Identify which cell holds the provided text, then report its (X, Y) central coordinate. 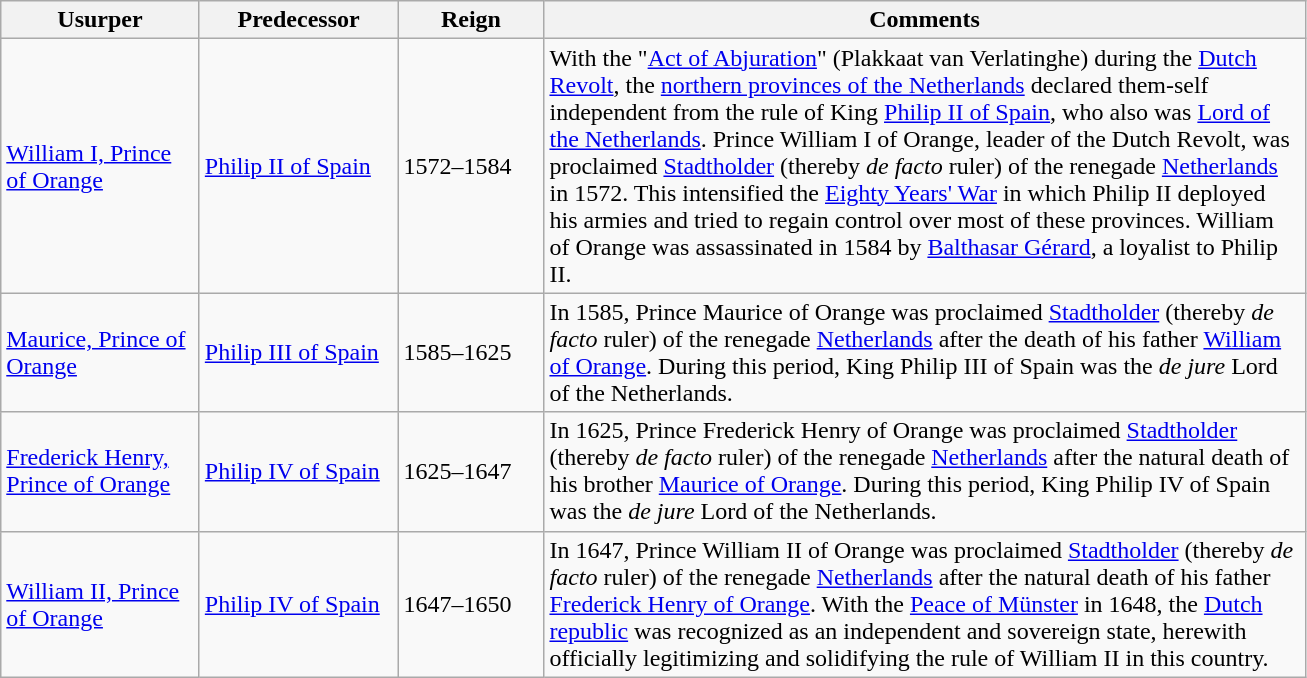
William I, Prince of Orange (100, 166)
1647–1650 (471, 604)
Philip II of Spain (298, 166)
Reign (471, 20)
1572–1584 (471, 166)
Maurice, Prince of Orange (100, 352)
Predecessor (298, 20)
Comments (924, 20)
William II, Prince of Orange (100, 604)
1585–1625 (471, 352)
Frederick Henry, Prince of Orange (100, 472)
1625–1647 (471, 472)
Usurper (100, 20)
Philip III of Spain (298, 352)
